Identify which cell holds the provided text, then report its [X, Y] central coordinate. 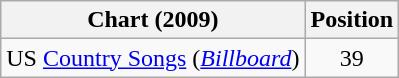
Chart (2009) [153, 20]
US Country Songs (Billboard) [153, 58]
39 [352, 58]
Position [352, 20]
